Provide the (x, y) coordinate of the cell's center where the given text is located.  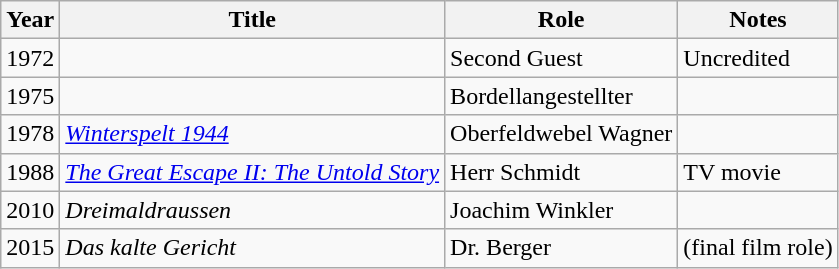
2015 (30, 248)
Bordellangestellter (562, 96)
Dr. Berger (562, 248)
Joachim Winkler (562, 210)
1978 (30, 134)
Das kalte Gericht (252, 248)
Second Guest (562, 58)
2010 (30, 210)
1972 (30, 58)
Winterspelt 1944 (252, 134)
Title (252, 20)
Dreimaldraussen (252, 210)
Oberfeldwebel Wagner (562, 134)
Year (30, 20)
TV movie (758, 172)
Notes (758, 20)
Herr Schmidt (562, 172)
Role (562, 20)
(final film role) (758, 248)
Uncredited (758, 58)
The Great Escape II: The Untold Story (252, 172)
1988 (30, 172)
1975 (30, 96)
